Return [X, Y] of the center of cell containing provided text 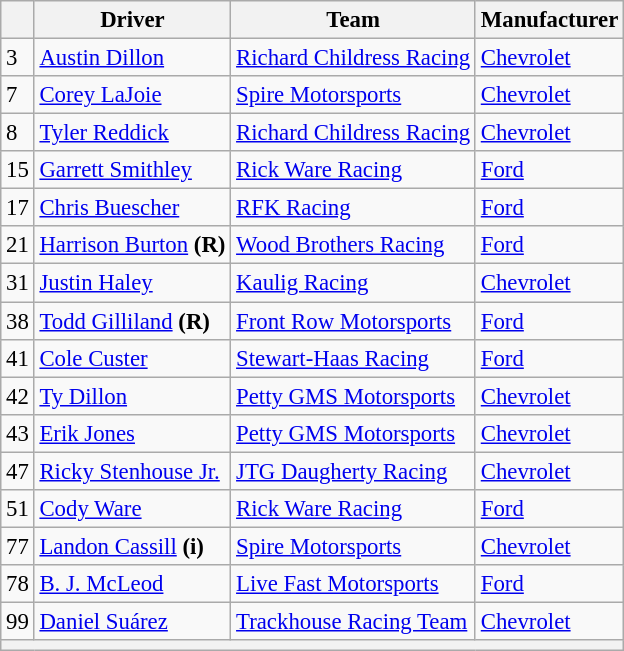
21 [18, 245]
Corey LaJoie [132, 95]
Chris Buescher [132, 208]
Daniel Suárez [132, 621]
Tyler Reddick [132, 133]
Cody Ware [132, 509]
Ricky Stenhouse Jr. [132, 471]
31 [18, 283]
7 [18, 95]
42 [18, 396]
Garrett Smithley [132, 170]
15 [18, 170]
Austin Dillon [132, 58]
41 [18, 358]
Cole Custer [132, 358]
78 [18, 584]
Driver [132, 20]
Stewart-Haas Racing [354, 358]
Ty Dillon [132, 396]
17 [18, 208]
B. J. McLeod [132, 584]
JTG Daugherty Racing [354, 471]
Trackhouse Racing Team [354, 621]
Wood Brothers Racing [354, 245]
3 [18, 58]
51 [18, 509]
43 [18, 433]
Harrison Burton (R) [132, 245]
Manufacturer [549, 20]
Todd Gilliland (R) [132, 321]
Erik Jones [132, 433]
77 [18, 546]
99 [18, 621]
47 [18, 471]
38 [18, 321]
Team [354, 20]
Live Fast Motorsports [354, 584]
Front Row Motorsports [354, 321]
Landon Cassill (i) [132, 546]
RFK Racing [354, 208]
Justin Haley [132, 283]
8 [18, 133]
Kaulig Racing [354, 283]
